From the cell containing the given text, extract its center point as (X, Y) coordinate. 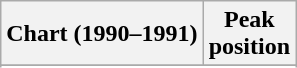
Chart (1990–1991) (102, 34)
Peakposition (249, 34)
